Extract the (x, y) coordinate from the center of the cell holding the provided text.  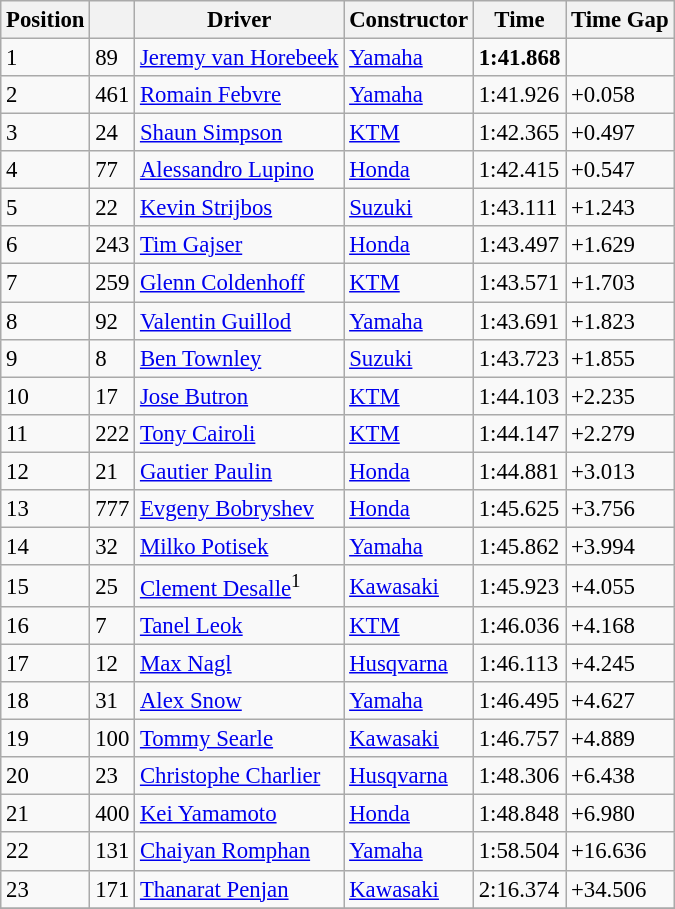
Kei Yamamoto (240, 814)
Jeremy van Horebeek (240, 58)
92 (112, 321)
89 (112, 58)
4 (46, 170)
Constructor (409, 20)
1:43.497 (519, 245)
+4.889 (620, 739)
1:58.504 (519, 852)
243 (112, 245)
Tommy Searle (240, 739)
77 (112, 170)
+4.168 (620, 626)
1:45.923 (519, 586)
Max Nagl (240, 664)
1:46.495 (519, 701)
1:46.036 (519, 626)
Romain Febvre (240, 95)
1:43.111 (519, 208)
11 (46, 433)
Tim Gajser (240, 245)
+3.756 (620, 509)
+4.627 (620, 701)
1:45.625 (519, 509)
3 (46, 133)
Valentin Guillod (240, 321)
1:46.757 (519, 739)
+0.547 (620, 170)
+16.636 (620, 852)
10 (46, 396)
100 (112, 739)
20 (46, 776)
6 (46, 245)
222 (112, 433)
31 (112, 701)
Time (519, 20)
+1.703 (620, 283)
1:44.881 (519, 471)
Christophe Charlier (240, 776)
Milko Potisek (240, 546)
Glenn Coldenhoff (240, 283)
Shaun Simpson (240, 133)
Jose Butron (240, 396)
+4.245 (620, 664)
+1.823 (620, 321)
+2.279 (620, 433)
+1.243 (620, 208)
400 (112, 814)
9 (46, 358)
19 (46, 739)
171 (112, 889)
+0.497 (620, 133)
Alessandro Lupino (240, 170)
Kevin Strijbos (240, 208)
+3.013 (620, 471)
15 (46, 586)
1:42.415 (519, 170)
14 (46, 546)
16 (46, 626)
Ben Townley (240, 358)
1:43.723 (519, 358)
Evgeny Bobryshev (240, 509)
Clement Desalle1 (240, 586)
1 (46, 58)
5 (46, 208)
13 (46, 509)
Time Gap (620, 20)
2 (46, 95)
+2.235 (620, 396)
25 (112, 586)
+1.629 (620, 245)
Chaiyan Romphan (240, 852)
1:41.926 (519, 95)
259 (112, 283)
24 (112, 133)
+4.055 (620, 586)
1:45.862 (519, 546)
1:48.306 (519, 776)
+6.980 (620, 814)
1:46.113 (519, 664)
1:41.868 (519, 58)
1:48.848 (519, 814)
1:44.147 (519, 433)
+34.506 (620, 889)
131 (112, 852)
461 (112, 95)
+6.438 (620, 776)
+1.855 (620, 358)
Alex Snow (240, 701)
Tony Cairoli (240, 433)
+0.058 (620, 95)
1:43.691 (519, 321)
18 (46, 701)
Thanarat Penjan (240, 889)
Gautier Paulin (240, 471)
1:44.103 (519, 396)
Driver (240, 20)
+3.994 (620, 546)
2:16.374 (519, 889)
Position (46, 20)
1:43.571 (519, 283)
1:42.365 (519, 133)
32 (112, 546)
777 (112, 509)
Tanel Leok (240, 626)
